Find where the given text appears and provide that cell's center as [x, y] coordinate. 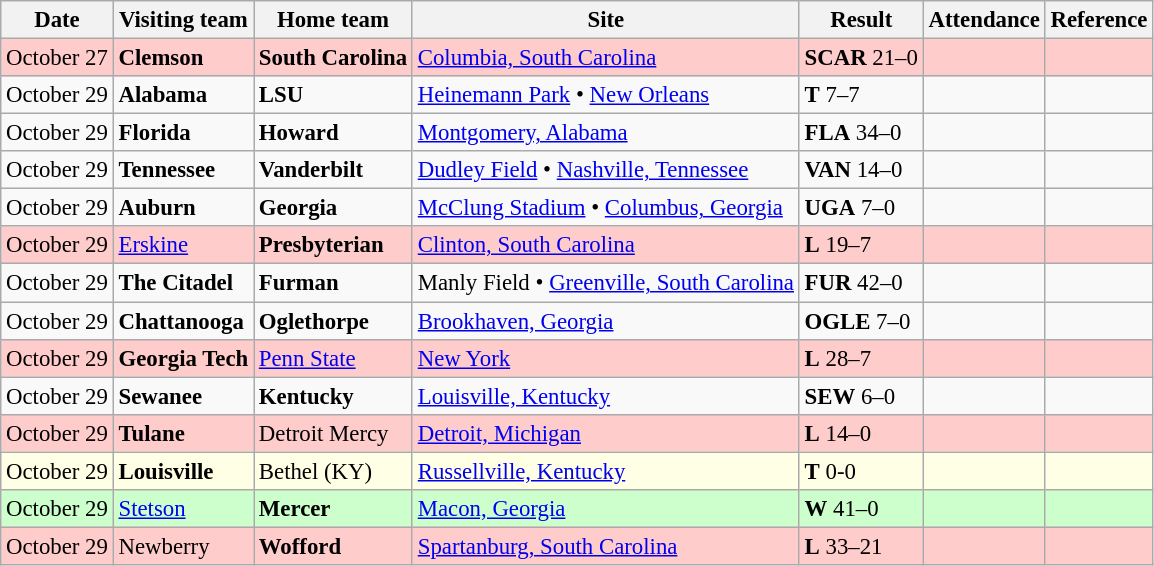
Sewanee [183, 396]
McClung Stadium • Columbus, Georgia [606, 208]
Spartanburg, South Carolina [606, 546]
Alabama [183, 95]
Heinemann Park • New Orleans [606, 95]
FLA 34–0 [861, 133]
Reference [1099, 20]
Furman [334, 283]
Newberry [183, 546]
Kentucky [334, 396]
LSU [334, 95]
Louisville, Kentucky [606, 396]
Wofford [334, 546]
L 33–21 [861, 546]
Dudley Field • Nashville, Tennessee [606, 170]
SEW 6–0 [861, 396]
L 28–7 [861, 358]
The Citadel [183, 283]
Auburn [183, 208]
Florida [183, 133]
Clinton, South Carolina [606, 245]
L 14–0 [861, 433]
Georgia [334, 208]
October 27 [57, 58]
Montgomery, Alabama [606, 133]
Result [861, 20]
T 7–7 [861, 95]
Chattanooga [183, 321]
FUR 42–0 [861, 283]
Oglethorpe [334, 321]
Columbia, South Carolina [606, 58]
Visiting team [183, 20]
South Carolina [334, 58]
Russellville, Kentucky [606, 471]
Louisville [183, 471]
Detroit Mercy [334, 433]
Detroit, Michigan [606, 433]
Stetson [183, 509]
VAN 14–0 [861, 170]
Bethel (KY) [334, 471]
OGLE 7–0 [861, 321]
Date [57, 20]
Vanderbilt [334, 170]
Tulane [183, 433]
Mercer [334, 509]
Tennessee [183, 170]
Manly Field • Greenville, South Carolina [606, 283]
T 0-0 [861, 471]
Attendance [984, 20]
SCAR 21–0 [861, 58]
Presbyterian [334, 245]
W 41–0 [861, 509]
Penn State [334, 358]
L 19–7 [861, 245]
Clemson [183, 58]
Home team [334, 20]
New York [606, 358]
UGA 7–0 [861, 208]
Site [606, 20]
Erskine [183, 245]
Georgia Tech [183, 358]
Howard [334, 133]
Macon, Georgia [606, 509]
Brookhaven, Georgia [606, 321]
